Return [X, Y] of the center of cell containing provided text 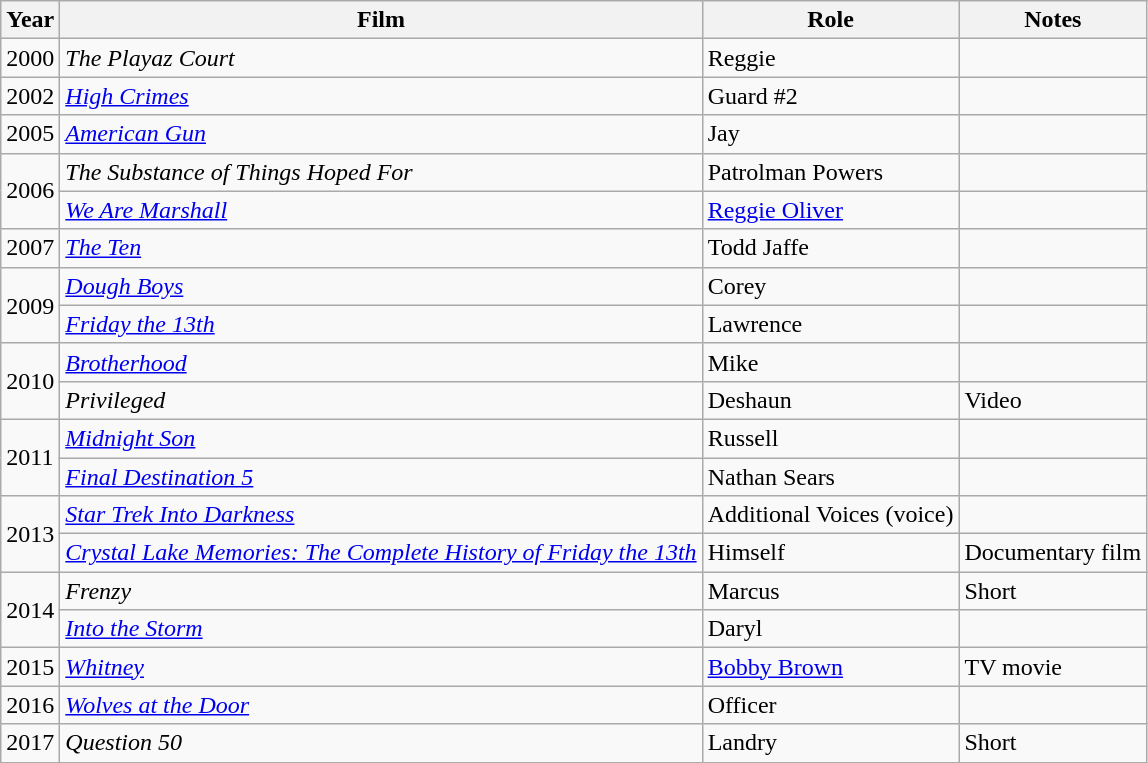
Role [830, 20]
Friday the 13th [381, 324]
Final Destination 5 [381, 477]
Year [30, 20]
Whitney [381, 667]
Notes [1053, 20]
Jay [830, 134]
Into the Storm [381, 629]
Star Trek Into Darkness [381, 515]
2016 [30, 705]
Additional Voices (voice) [830, 515]
Film [381, 20]
2013 [30, 534]
2000 [30, 58]
2011 [30, 457]
2014 [30, 610]
Patrolman Powers [830, 172]
Deshaun [830, 400]
The Substance of Things Hoped For [381, 172]
Mike [830, 362]
2007 [30, 248]
2017 [30, 743]
2009 [30, 305]
Lawrence [830, 324]
High Crimes [381, 96]
Marcus [830, 591]
The Playaz Court [381, 58]
Nathan Sears [830, 477]
Wolves at the Door [381, 705]
Corey [830, 286]
Daryl [830, 629]
2002 [30, 96]
Dough Boys [381, 286]
Landry [830, 743]
Reggie [830, 58]
Privileged [381, 400]
2006 [30, 191]
Todd Jaffe [830, 248]
Video [1053, 400]
American Gun [381, 134]
Documentary film [1053, 553]
Crystal Lake Memories: The Complete History of Friday the 13th [381, 553]
Bobby Brown [830, 667]
Officer [830, 705]
Midnight Son [381, 438]
Russell [830, 438]
Guard #2 [830, 96]
2005 [30, 134]
Himself [830, 553]
Frenzy [381, 591]
The Ten [381, 248]
2015 [30, 667]
Brotherhood [381, 362]
TV movie [1053, 667]
2010 [30, 381]
Question 50 [381, 743]
Reggie Oliver [830, 210]
We Are Marshall [381, 210]
